Find where the given text appears and provide that cell's center as [X, Y] coordinate. 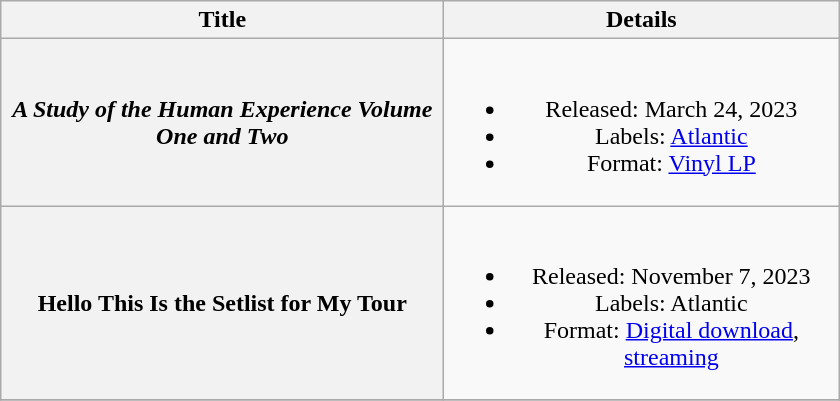
Released: November 7, 2023Labels: AtlanticFormat: Digital download, streaming [642, 303]
A Study of the Human Experience Volume One and Two [222, 122]
Details [642, 20]
Title [222, 20]
Released: March 24, 2023Labels: AtlanticFormat: Vinyl LP [642, 122]
Hello This Is the Setlist for My Tour [222, 303]
